Provide the [x, y] coordinate of the cell's center where the given text is located.  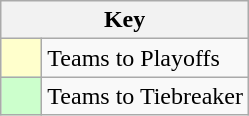
Key [125, 20]
Teams to Tiebreaker [146, 96]
Teams to Playoffs [146, 58]
